Scan for the cell matching the given text and deliver its (X, Y) coordinate at center. 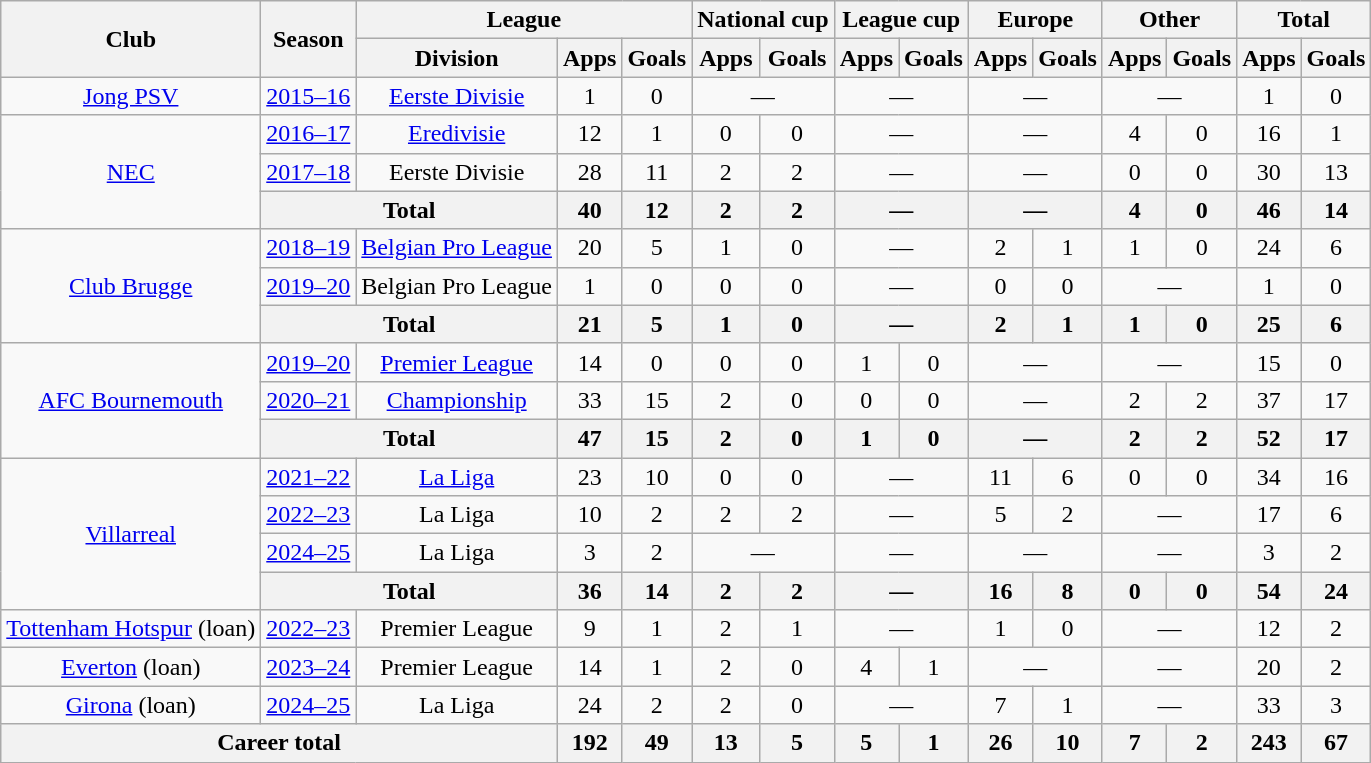
2020–21 (308, 400)
Season (308, 39)
Eredivisie (457, 134)
9 (589, 629)
Europe (1035, 20)
Everton (loan) (131, 667)
37 (1269, 400)
30 (1269, 172)
League (524, 20)
2017–18 (308, 172)
2021–22 (308, 477)
Championship (457, 400)
Villarreal (131, 534)
AFC Bournemouth (131, 400)
26 (1000, 743)
2023–24 (308, 667)
Club (131, 39)
Division (457, 58)
52 (1269, 438)
47 (589, 438)
34 (1269, 477)
National cup (763, 20)
40 (589, 210)
28 (589, 172)
NEC (131, 172)
8 (1068, 591)
Club Brugge (131, 286)
54 (1269, 591)
36 (589, 591)
67 (1336, 743)
2016–17 (308, 134)
Girona (loan) (131, 705)
46 (1269, 210)
2015–16 (308, 96)
23 (589, 477)
League cup (901, 20)
243 (1269, 743)
Jong PSV (131, 96)
192 (589, 743)
21 (589, 324)
2018–19 (308, 248)
25 (1269, 324)
49 (657, 743)
Other (1169, 20)
Career total (280, 743)
Tottenham Hotspur (loan) (131, 629)
